Identify which cell holds the provided text, then report its (X, Y) central coordinate. 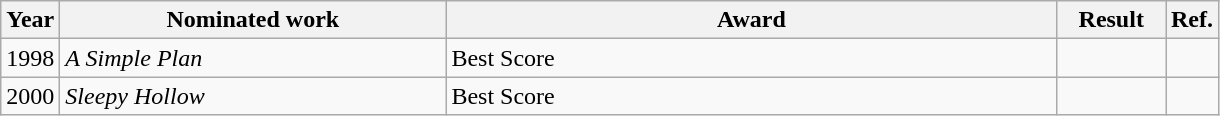
A Simple Plan (253, 58)
Sleepy Hollow (253, 96)
Ref. (1192, 20)
2000 (30, 96)
Award (752, 20)
1998 (30, 58)
Year (30, 20)
Nominated work (253, 20)
Result (1112, 20)
